From the cell containing the given text, extract its center point as [x, y] coordinate. 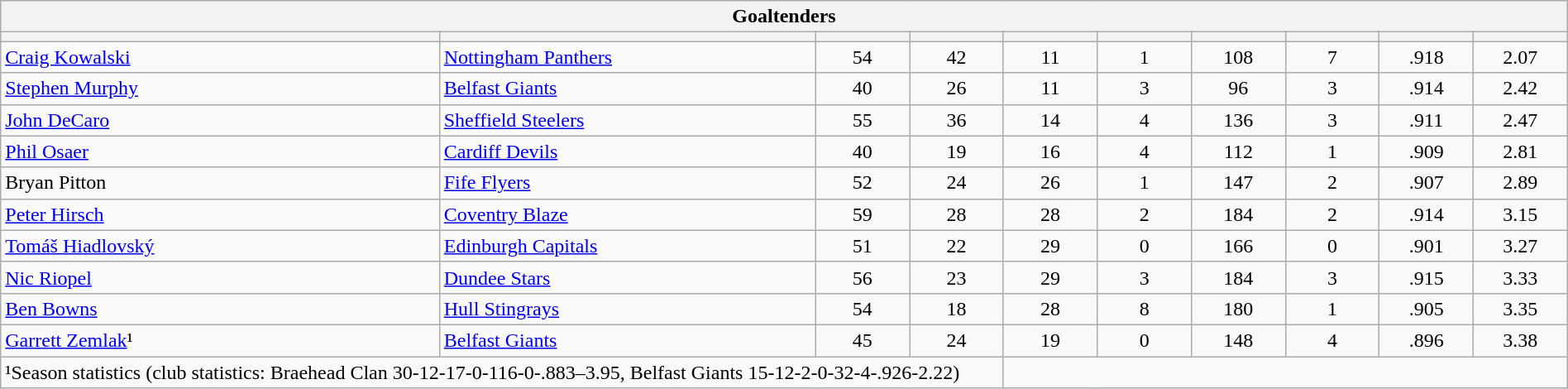
.905 [1427, 309]
3.35 [1520, 309]
7 [1332, 57]
Bryan Pitton [220, 183]
2.47 [1520, 120]
18 [957, 309]
Fife Flyers [627, 183]
108 [1239, 57]
36 [957, 120]
2.89 [1520, 183]
52 [863, 183]
Hull Stingrays [627, 309]
16 [1050, 151]
Nic Riopel [220, 277]
Ben Bowns [220, 309]
23 [957, 277]
.911 [1427, 120]
¹Season statistics (club statistics: Braehead Clan 30-12-17-0-116-0-.883–3.95, Belfast Giants 15-12-2-0-32-4-.926-2.22) [502, 372]
.901 [1427, 246]
59 [863, 214]
Craig Kowalski [220, 57]
55 [863, 120]
Sheffield Steelers [627, 120]
45 [863, 340]
.909 [1427, 151]
Edinburgh Capitals [627, 246]
Nottingham Panthers [627, 57]
14 [1050, 120]
Garrett Zemlak¹ [220, 340]
96 [1239, 89]
180 [1239, 309]
22 [957, 246]
166 [1239, 246]
136 [1239, 120]
.896 [1427, 340]
3.15 [1520, 214]
Goaltenders [784, 17]
John DeCaro [220, 120]
42 [957, 57]
Phil Osaer [220, 151]
Coventry Blaze [627, 214]
.918 [1427, 57]
.915 [1427, 277]
Dundee Stars [627, 277]
2.81 [1520, 151]
2.07 [1520, 57]
2.42 [1520, 89]
148 [1239, 340]
51 [863, 246]
.907 [1427, 183]
8 [1145, 309]
3.33 [1520, 277]
147 [1239, 183]
56 [863, 277]
Stephen Murphy [220, 89]
3.27 [1520, 246]
Peter Hirsch [220, 214]
Tomáš Hiadlovský [220, 246]
Cardiff Devils [627, 151]
112 [1239, 151]
3.38 [1520, 340]
